Pinpoint the cell where the given text exists, returning its [x, y] midpoint coordinate. 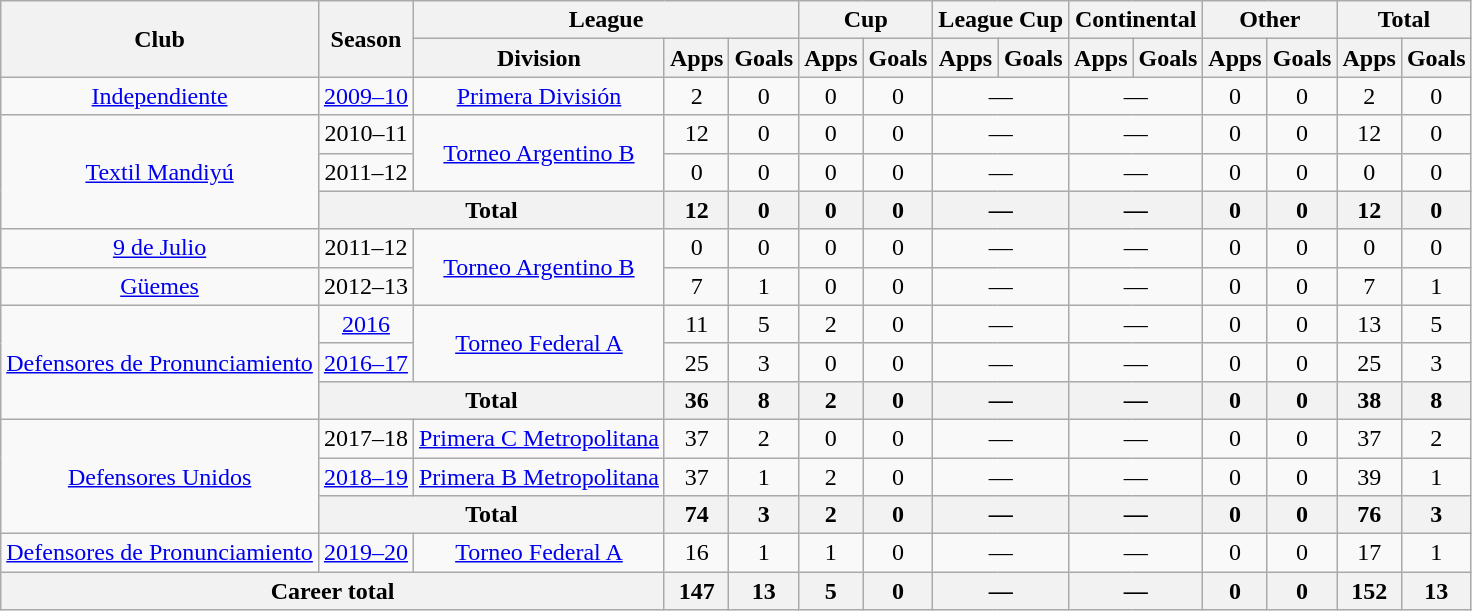
147 [696, 591]
Continental [1136, 20]
2016 [366, 324]
Cup [866, 20]
2016–17 [366, 362]
38 [1369, 400]
2010–11 [366, 134]
League [606, 20]
Primera B Metropolitana [538, 477]
Club [160, 39]
39 [1369, 477]
76 [1369, 515]
Güemes [160, 286]
9 de Julio [160, 248]
2018–19 [366, 477]
Independiente [160, 96]
36 [696, 400]
16 [696, 553]
2017–18 [366, 438]
74 [696, 515]
Career total [333, 591]
Defensores Unidos [160, 476]
Season [366, 39]
Primera C Metropolitana [538, 438]
152 [1369, 591]
Division [538, 58]
2012–13 [366, 286]
Textil Mandiyú [160, 172]
Primera División [538, 96]
League Cup [1001, 20]
11 [696, 324]
2019–20 [366, 553]
2009–10 [366, 96]
Other [1270, 20]
17 [1369, 553]
